Provide the [x, y] coordinate of the cell's center where the given text is located.  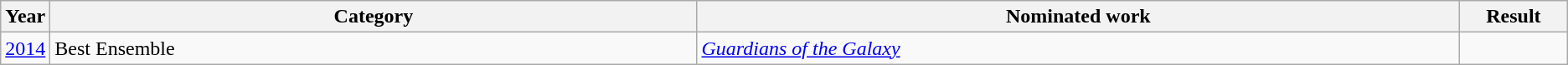
Year [25, 17]
Best Ensemble [374, 48]
2014 [25, 48]
Nominated work [1079, 17]
Guardians of the Galaxy [1079, 48]
Category [374, 17]
Result [1514, 17]
